Detect which cell encompasses the target text, then output its (X, Y) center coordinate. 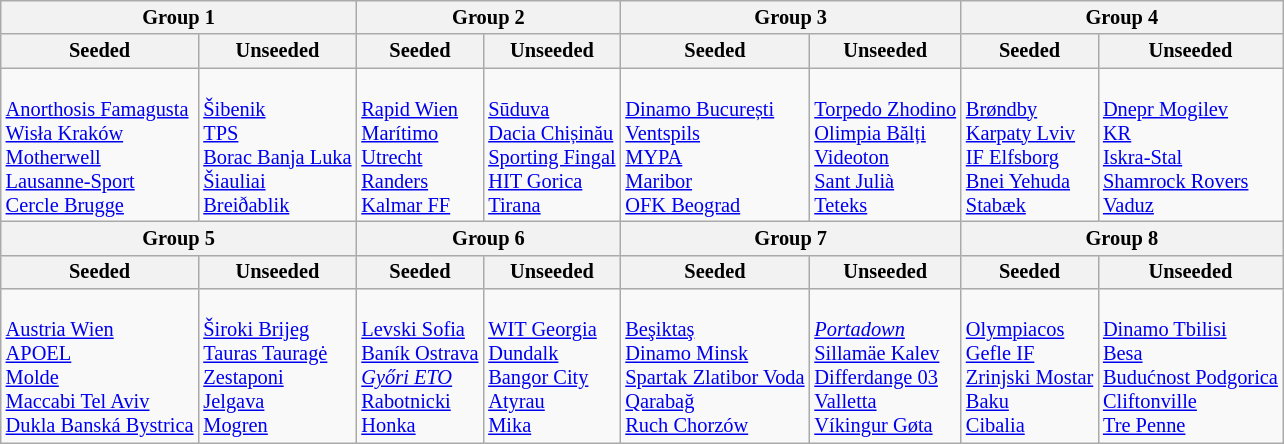
Široki Brijeg Tauras Tauragė Zestaponi Jelgava Mogren (277, 366)
Group 3 (790, 17)
Torpedo Zhodino Olimpia Bălți Videoton Sant Julià Teteks (885, 145)
Group 1 (179, 17)
Olympiacos Gefle IF Zrinjski Mostar Baku Cibalia (1030, 366)
Dinamo București Ventspils MYPA Maribor OFK Beograd (714, 145)
Levski Sofia Baník Ostrava Győri ETO Rabotnicki Honka (420, 366)
Portadown Sillamäe Kalev Differdange 03 Valletta Víkingur Gøta (885, 366)
Group 2 (488, 17)
Rapid Wien Marítimo Utrecht Randers Kalmar FF (420, 145)
Dnepr Mogilev KR Iskra-Stal Shamrock Rovers Vaduz (1190, 145)
Group 5 (179, 238)
Group 6 (488, 238)
Group 8 (1122, 238)
Dinamo Tbilisi Besa Budućnost Podgorica Cliftonville Tre Penne (1190, 366)
Austria Wien APOEL Molde Maccabi Tel Aviv Dukla Banská Bystrica (100, 366)
Beşiktaş Dinamo Minsk Spartak Zlatibor Voda Qarabağ Ruch Chorzów (714, 366)
Šibenik TPS Borac Banja Luka Šiauliai Breiðablik (277, 145)
Brøndby Karpaty Lviv IF Elfsborg Bnei Yehuda Stabæk (1030, 145)
Group 4 (1122, 17)
WIT Georgia Dundalk Bangor City Atyrau Mika (552, 366)
Group 7 (790, 238)
Sūduva Dacia Chișinău Sporting Fingal HIT Gorica Tirana (552, 145)
Anorthosis Famagusta Wisła Kraków Motherwell Lausanne-Sport Cercle Brugge (100, 145)
